Pinpoint the cell where the given text exists, returning its [X, Y] midpoint coordinate. 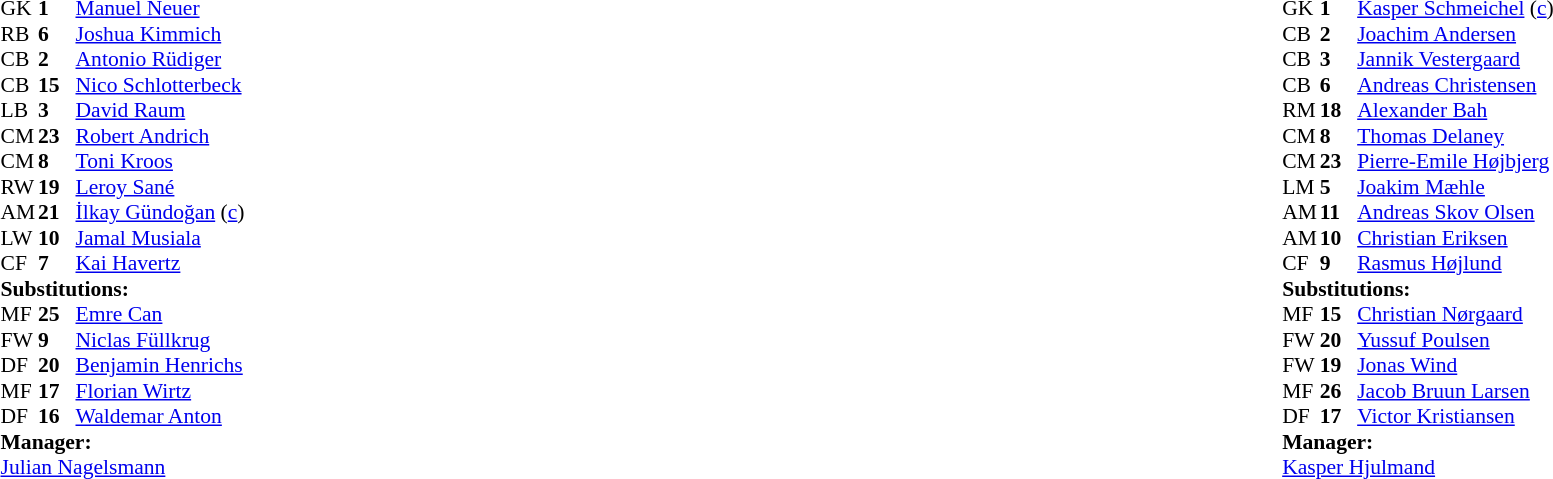
RB [19, 34]
18 [1339, 111]
Manager: [122, 442]
Nico Schlotterbeck [160, 85]
11 [1339, 213]
LM [1301, 187]
Jamal Musiala [160, 238]
16 [57, 417]
25 [57, 315]
Florian Wirtz [160, 391]
Substitutions: [122, 289]
Niclas Füllkrug [160, 340]
İlkay Gündoğan (c) [160, 213]
David Raum [160, 111]
LB [19, 111]
26 [1339, 391]
Emre Can [160, 315]
Benjamin Henrichs [160, 365]
Kai Havertz [160, 263]
7 [57, 263]
Toni Kroos [160, 161]
Waldemar Anton [160, 417]
LW [19, 238]
Antonio Rüdiger [160, 59]
RM [1301, 111]
Robert Andrich [160, 136]
RW [19, 187]
Leroy Sané [160, 187]
Joshua Kimmich [160, 34]
21 [57, 213]
5 [1339, 187]
